Extract the (x, y) coordinate from the center of the cell holding the provided text.  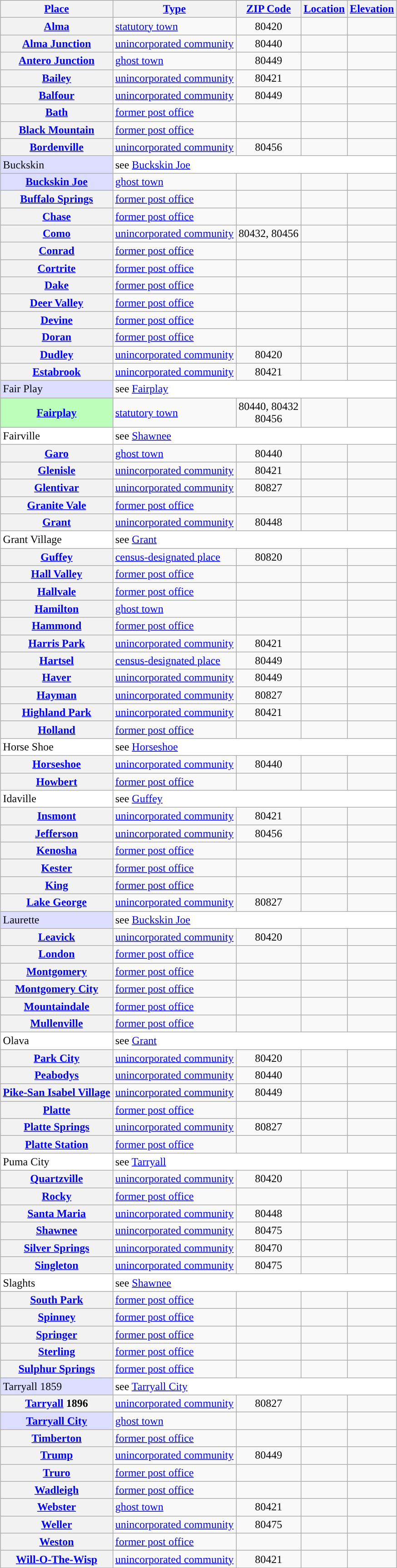
Fairville (56, 436)
80470 (269, 1248)
Puma City (56, 1162)
Fairplay (56, 412)
Silver Springs (56, 1248)
Antero Junction (56, 61)
Mullenville (56, 1023)
Granite Vale (56, 505)
London (56, 954)
Buckskin (56, 164)
Spinney (56, 1317)
Trump (56, 1455)
Conrad (56, 251)
Black Mountain (56, 130)
Harris Park (56, 643)
Horse Shoe (56, 747)
Cortrite (56, 268)
Doran (56, 337)
Bordenville (56, 147)
Balfour (56, 95)
see Tarryall (254, 1162)
Garo (56, 453)
see Guffey (254, 799)
Hallvale (56, 592)
80432, 80456 (269, 234)
Jefferson (56, 833)
Dake (56, 286)
see Tarryall City (254, 1386)
Holland (56, 730)
Rocky (56, 1196)
Glenisle (56, 470)
Laurette (56, 920)
Tarryall 1896 (56, 1404)
Idaville (56, 799)
Type (174, 9)
Pike-San Isabel Village (56, 1093)
Hamilton (56, 609)
Peabodys (56, 1075)
Elevation (372, 9)
Alma Junction (56, 44)
Location (324, 9)
Dudley (56, 355)
Montgomery (56, 971)
Hayman (56, 695)
Horseshoe (56, 764)
Montgomery City (56, 989)
Shawnee (56, 1231)
Mountaindale (56, 1006)
Santa Maria (56, 1213)
Deer Valley (56, 303)
Glentivar (56, 488)
Quartzville (56, 1179)
King (56, 885)
Guffey (56, 557)
Kester (56, 868)
see Horseshoe (254, 747)
Fair Play (56, 389)
see Fairplay (254, 389)
Devine (56, 320)
Webster (56, 1507)
Platte (56, 1110)
Sulphur Springs (56, 1369)
Truro (56, 1473)
Bailey (56, 78)
Tarryall 1859 (56, 1386)
Bath (56, 113)
Slaghts (56, 1282)
Haver (56, 678)
Kenosha (56, 851)
Leavick (56, 937)
Estabrook (56, 372)
Insmont (56, 816)
Singleton (56, 1265)
Buffalo Springs (56, 199)
Platte Station (56, 1144)
Park City (56, 1058)
Highland Park (56, 712)
80820 (269, 557)
Springer (56, 1334)
Grant Village (56, 540)
Buckskin Joe (56, 182)
Alma (56, 26)
Hartsel (56, 661)
ZIP Code (269, 9)
Weston (56, 1542)
80440, 8043280456 (269, 412)
Grant (56, 523)
Weller (56, 1524)
Will-O-The-Wisp (56, 1559)
Timberton (56, 1438)
Howbert (56, 781)
Place (56, 9)
Hall Valley (56, 574)
Hammond (56, 626)
Olava (56, 1040)
Platte Springs (56, 1127)
Lake George (56, 902)
Chase (56, 217)
Wadleigh (56, 1490)
South Park (56, 1300)
Sterling (56, 1352)
Tarryall City (56, 1421)
Como (56, 234)
